Pinpoint the cell where the given text exists, returning its (X, Y) midpoint coordinate. 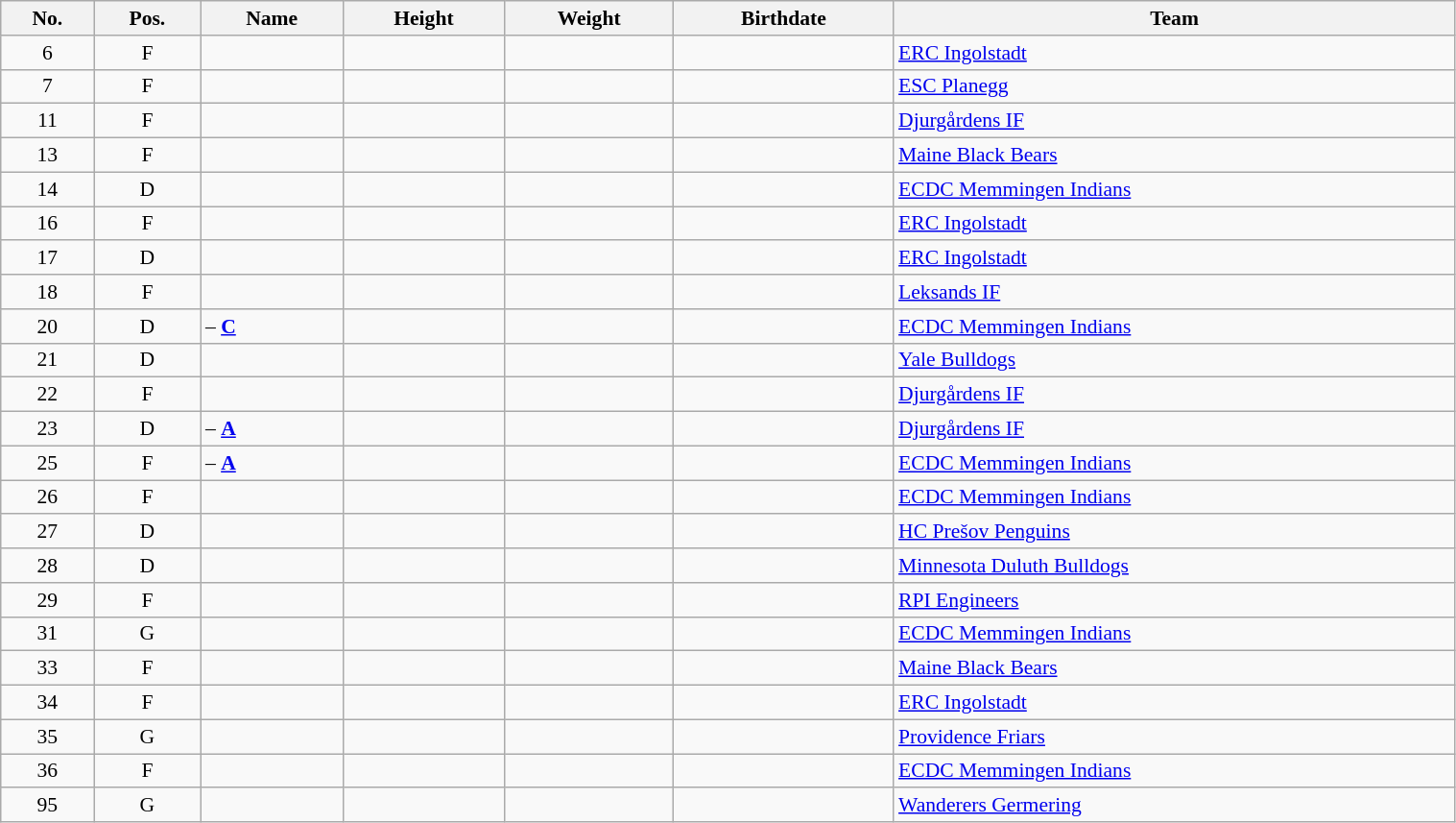
23 (48, 429)
Name (273, 18)
28 (48, 566)
16 (48, 224)
33 (48, 668)
34 (48, 703)
Yale Bulldogs (1175, 360)
Team (1175, 18)
18 (48, 292)
Wanderers Germering (1175, 806)
25 (48, 463)
11 (48, 121)
29 (48, 600)
31 (48, 634)
Leksands IF (1175, 292)
Pos. (148, 18)
Birthdate (783, 18)
35 (48, 737)
20 (48, 327)
36 (48, 771)
95 (48, 806)
27 (48, 532)
26 (48, 497)
Height (423, 18)
HC Prešov Penguins (1175, 532)
– C (273, 327)
RPI Engineers (1175, 600)
Minnesota Duluth Bulldogs (1175, 566)
Providence Friars (1175, 737)
21 (48, 360)
Weight (588, 18)
ESC Planegg (1175, 86)
6 (48, 53)
17 (48, 258)
13 (48, 156)
14 (48, 189)
No. (48, 18)
22 (48, 395)
7 (48, 86)
